Extract the (x, y) coordinate from the center of the cell holding the provided text.  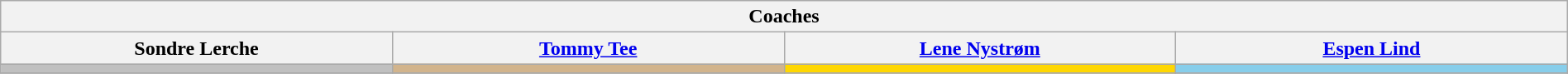
Coaches (784, 17)
Tommy Tee (588, 48)
Sondre Lerche (197, 48)
Espen Lind (1372, 48)
Lene Nystrøm (980, 48)
